Determine the (x, y) coordinate at the center of the cell enclosing the given text.  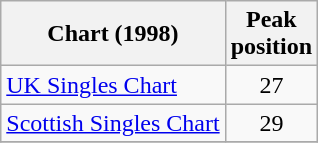
Scottish Singles Chart (113, 123)
Peakposition (271, 34)
Chart (1998) (113, 34)
UK Singles Chart (113, 85)
27 (271, 85)
29 (271, 123)
